Provide the [x, y] coordinate of the cell's center where the given text is located.  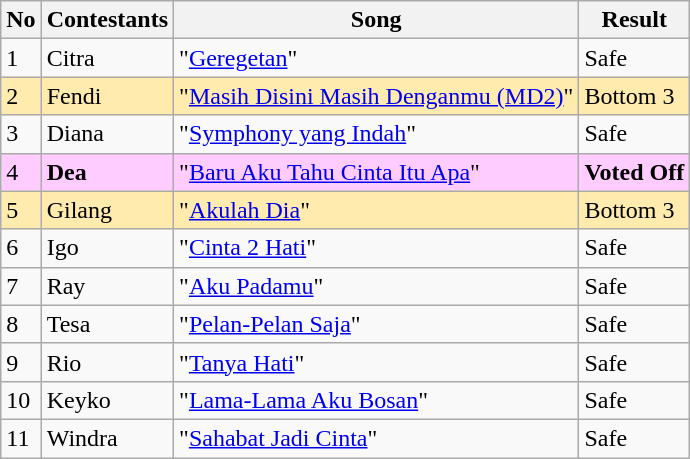
No [21, 20]
Fendi [107, 96]
Windra [107, 438]
"Lama-Lama Aku Bosan" [376, 400]
"Akulah Dia" [376, 210]
11 [21, 438]
Diana [107, 134]
8 [21, 324]
Keyko [107, 400]
Gilang [107, 210]
9 [21, 362]
"Cinta 2 Hati" [376, 248]
"Sahabat Jadi Cinta" [376, 438]
Voted Off [634, 172]
"Geregetan" [376, 58]
6 [21, 248]
2 [21, 96]
Citra [107, 58]
3 [21, 134]
"Pelan-Pelan Saja" [376, 324]
5 [21, 210]
Rio [107, 362]
Ray [107, 286]
"Aku Padamu" [376, 286]
"Tanya Hati" [376, 362]
7 [21, 286]
Dea [107, 172]
1 [21, 58]
Igo [107, 248]
"Masih Disini Masih Denganmu (MD2)" [376, 96]
Song [376, 20]
10 [21, 400]
Contestants [107, 20]
"Symphony yang Indah" [376, 134]
Tesa [107, 324]
Result [634, 20]
"Baru Aku Tahu Cinta Itu Apa" [376, 172]
4 [21, 172]
